Identify which cell holds the provided text, then report its (X, Y) central coordinate. 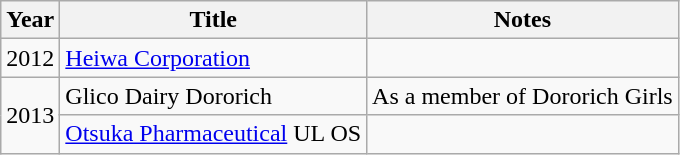
Otsuka Pharmaceutical UL OS (214, 134)
2013 (30, 115)
2012 (30, 58)
Year (30, 20)
As a member of Dororich Girls (523, 96)
Title (214, 20)
Heiwa Corporation (214, 58)
Glico Dairy Dororich (214, 96)
Notes (523, 20)
